Determine the (x, y) coordinate at the center of the cell enclosing the given text.  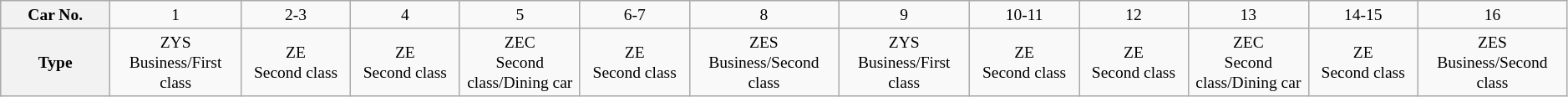
8 (764, 15)
1 (175, 15)
12 (1134, 15)
5 (520, 15)
16 (1492, 15)
6-7 (635, 15)
10-11 (1024, 15)
14-15 (1363, 15)
4 (404, 15)
Type (55, 62)
9 (904, 15)
Car No. (55, 15)
13 (1248, 15)
2-3 (296, 15)
